Provide the (x, y) coordinate of the cell's center where the given text is located.  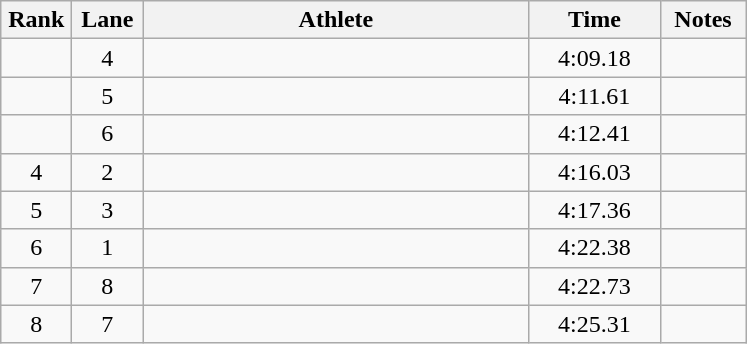
Time (594, 20)
4:12.41 (594, 134)
4:22.38 (594, 248)
1 (108, 248)
4:22.73 (594, 286)
4:17.36 (594, 210)
4:16.03 (594, 172)
4:25.31 (594, 324)
Athlete (336, 20)
Lane (108, 20)
Rank (36, 20)
2 (108, 172)
4:11.61 (594, 96)
4:09.18 (594, 58)
Notes (703, 20)
3 (108, 210)
